Search for the cell housing the specified text and yield its [X, Y] center coordinate. 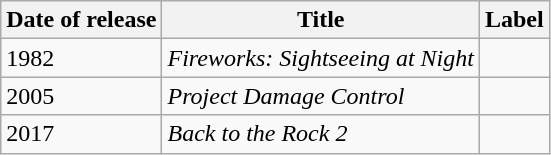
Label [514, 20]
1982 [82, 58]
Back to the Rock 2 [320, 134]
Fireworks: Sightseeing at Night [320, 58]
Title [320, 20]
Project Damage Control [320, 96]
Date of release [82, 20]
2005 [82, 96]
2017 [82, 134]
